Search for the cell housing the specified text and yield its [X, Y] center coordinate. 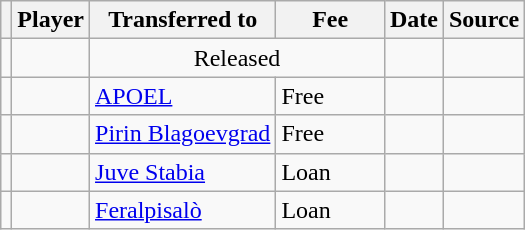
Released [238, 58]
Source [484, 20]
APOEL [183, 96]
Pirin Blagoevgrad [183, 134]
Player [51, 20]
Feralpisalò [183, 210]
Date [414, 20]
Fee [330, 20]
Transferred to [183, 20]
Juve Stabia [183, 172]
